Scan for the cell matching the given text and deliver its [x, y] coordinate at center. 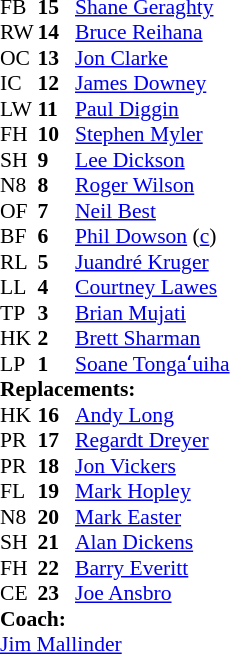
LW [19, 109]
Neil Best [152, 211]
FL [19, 491]
13 [57, 58]
4 [57, 287]
Jon Clarke [152, 58]
OC [19, 58]
Mark Hopley [152, 491]
5 [57, 262]
Stephen Myler [152, 135]
8 [57, 185]
21 [57, 543]
20 [57, 517]
2 [57, 339]
14 [57, 33]
18 [57, 466]
BF [19, 237]
Courtney Lawes [152, 287]
17 [57, 441]
Brian Mujati [152, 313]
7 [57, 211]
CE [19, 593]
Barry Everitt [152, 568]
Roger Wilson [152, 185]
Replacements: [115, 389]
Brett Sharman [152, 339]
6 [57, 237]
Lee Dickson [152, 160]
James Downey [152, 83]
LP [19, 364]
Coach: [115, 619]
RW [19, 33]
1 [57, 364]
10 [57, 135]
RL [19, 262]
Soane Tongaʻuiha [152, 364]
Regardt Dreyer [152, 441]
Joe Ansbro [152, 593]
OF [19, 211]
19 [57, 491]
Paul Diggin [152, 109]
Andy Long [152, 415]
Alan Dickens [152, 543]
16 [57, 415]
Juandré Kruger [152, 262]
Phil Dowson (c) [152, 237]
11 [57, 109]
9 [57, 160]
22 [57, 568]
23 [57, 593]
3 [57, 313]
Mark Easter [152, 517]
LL [19, 287]
Bruce Reihana [152, 33]
TP [19, 313]
12 [57, 83]
IC [19, 83]
Jon Vickers [152, 466]
